Output the (X, Y) coordinate of the center of the cell containing the given text.  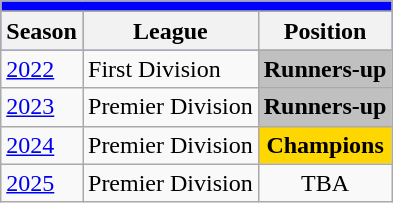
Season (42, 31)
First Division (170, 69)
Champions (325, 145)
TBA (325, 183)
League (170, 31)
2022 (42, 69)
2023 (42, 107)
2024 (42, 145)
2025 (42, 183)
Position (325, 31)
